Return (X, Y) of the center of cell containing provided text 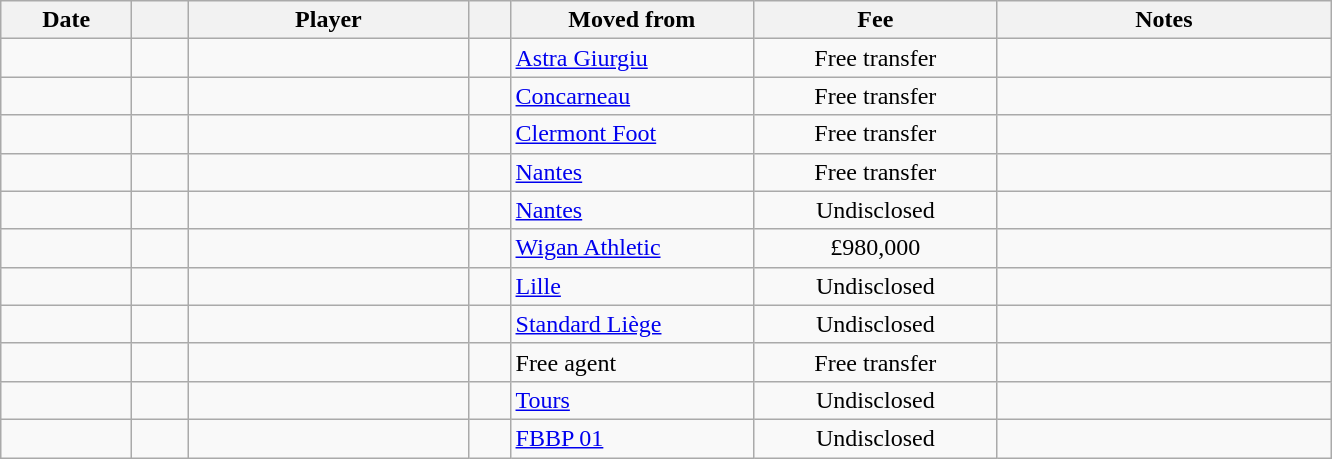
Date (66, 20)
Notes (1164, 20)
Standard Liège (632, 324)
Free agent (632, 362)
Clermont Foot (632, 134)
Tours (632, 400)
Lille (632, 286)
Concarneau (632, 96)
Fee (876, 20)
Moved from (632, 20)
£980,000 (876, 248)
FBBP 01 (632, 438)
Player (328, 20)
Wigan Athletic (632, 248)
Astra Giurgiu (632, 58)
